Extract the (X, Y) coordinate from the center of the cell holding the provided text.  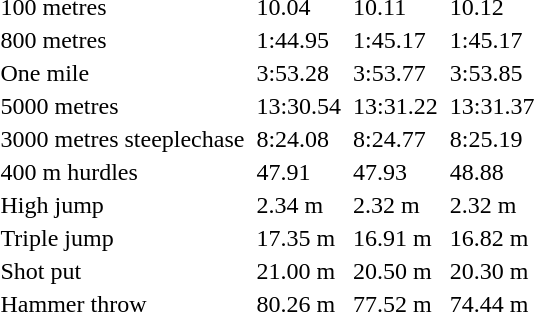
17.35 m (299, 238)
13:30.54 (299, 106)
47.91 (299, 172)
21.00 m (299, 271)
1:45.17 (396, 40)
20.50 m (396, 271)
3:53.28 (299, 73)
47.93 (396, 172)
3:53.77 (396, 73)
8:24.08 (299, 139)
1:44.95 (299, 40)
16.91 m (396, 238)
2.34 m (299, 205)
2.32 m (396, 205)
13:31.22 (396, 106)
8:24.77 (396, 139)
